Detect which cell encompasses the target text, then output its [x, y] center coordinate. 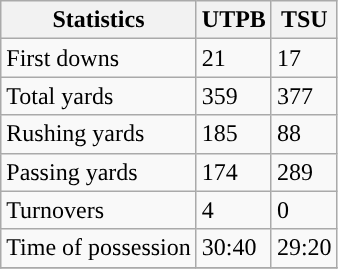
185 [234, 134]
Passing yards [99, 172]
0 [304, 210]
21 [234, 58]
First downs [99, 58]
4 [234, 210]
289 [304, 172]
Time of possession [99, 248]
29:20 [304, 248]
359 [234, 96]
174 [234, 172]
17 [304, 58]
30:40 [234, 248]
Rushing yards [99, 134]
UTPB [234, 20]
Total yards [99, 96]
TSU [304, 20]
88 [304, 134]
Turnovers [99, 210]
Statistics [99, 20]
377 [304, 96]
